For the text-containing cell, return its midpoint in [X, Y] coordinate format. 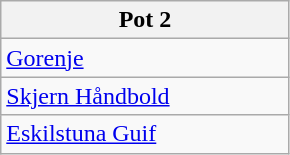
Gorenje [146, 58]
Pot 2 [146, 20]
Eskilstuna Guif [146, 134]
Skjern Håndbold [146, 96]
